Detect which cell encompasses the target text, then output its (x, y) center coordinate. 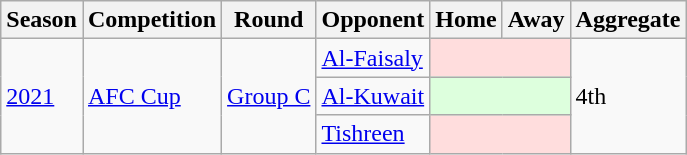
Season (42, 20)
Competition (152, 20)
2021 (42, 96)
Group C (269, 96)
Al-Kuwait (373, 96)
Tishreen (373, 134)
Al-Faisaly (373, 58)
Opponent (373, 20)
Away (536, 20)
Aggregate (628, 20)
AFC Cup (152, 96)
Round (269, 20)
Home (466, 20)
4th (628, 96)
